Provide the [X, Y] coordinate of the cell's center where the given text is located.  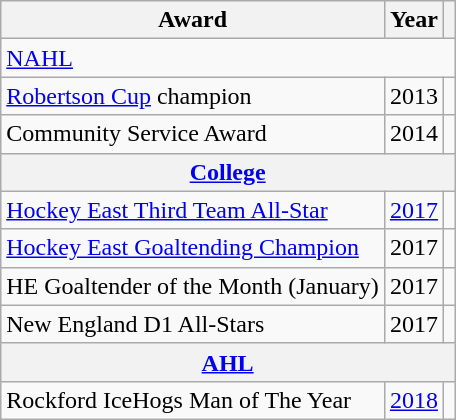
Hockey East Third Team All-Star [193, 210]
AHL [228, 362]
2018 [414, 400]
2014 [414, 134]
2013 [414, 96]
Hockey East Goaltending Champion [193, 248]
Rockford IceHogs Man of The Year [193, 400]
HE Goaltender of the Month (January) [193, 286]
Award [193, 20]
Community Service Award [193, 134]
Robertson Cup champion [193, 96]
New England D1 All-Stars [193, 324]
Year [414, 20]
NAHL [228, 58]
College [228, 172]
